Search for the cell housing the specified text and yield its (x, y) center coordinate. 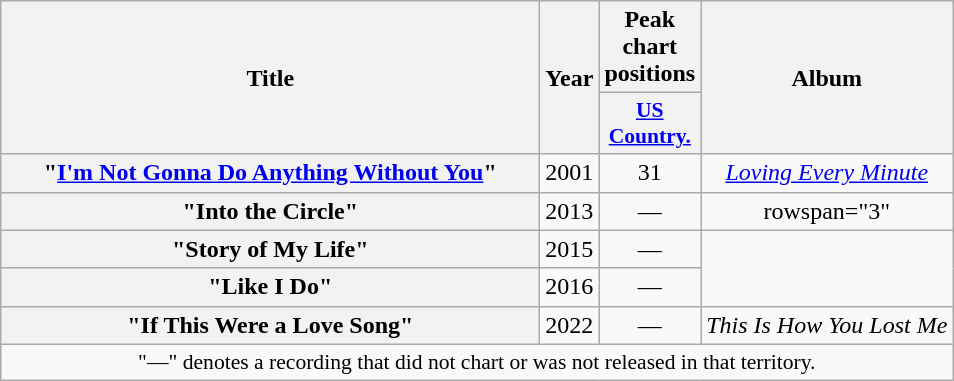
2015 (570, 249)
2016 (570, 287)
"Like I Do" (270, 287)
Album (827, 78)
2022 (570, 325)
Year (570, 78)
"Into the Circle" (270, 211)
USCountry. (650, 124)
rowspan="3" (827, 211)
31 (650, 173)
"Story of My Life" (270, 249)
"I'm Not Gonna Do Anything Without You" (270, 173)
Loving Every Minute (827, 173)
This Is How You Lost Me (827, 325)
"—" denotes a recording that did not chart or was not released in that territory. (477, 362)
Title (270, 78)
Peak chart positions (650, 47)
2001 (570, 173)
2013 (570, 211)
"If This Were a Love Song" (270, 325)
